Locate the cell with the specified text and output its [X, Y] center coordinate. 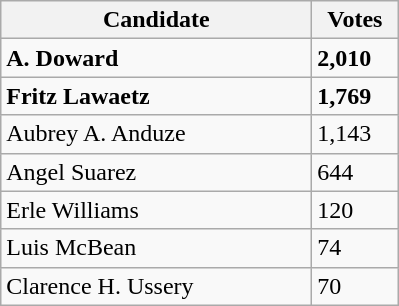
1,769 [355, 96]
A. Doward [156, 58]
644 [355, 172]
2,010 [355, 58]
Clarence H. Ussery [156, 286]
Angel Suarez [156, 172]
70 [355, 286]
1,143 [355, 134]
120 [355, 210]
Erle Williams [156, 210]
Aubrey A. Anduze [156, 134]
Luis McBean [156, 248]
Votes [355, 20]
Fritz Lawaetz [156, 96]
74 [355, 248]
Candidate [156, 20]
